Return the [X, Y] coordinate for the center point of the cell that contains the specified text.  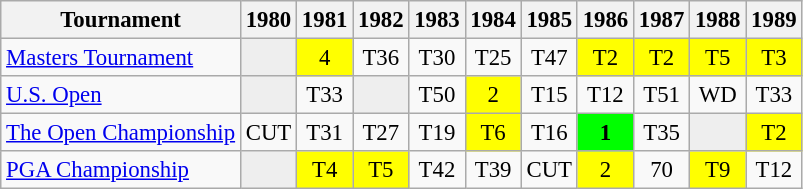
1980 [268, 20]
T4 [325, 170]
1984 [493, 20]
T3 [774, 58]
1982 [381, 20]
T31 [325, 133]
T35 [661, 133]
T6 [493, 133]
1 [605, 133]
T19 [437, 133]
Masters Tournament [121, 58]
PGA Championship [121, 170]
U.S. Open [121, 95]
1985 [549, 20]
1986 [605, 20]
T51 [661, 95]
4 [325, 58]
1983 [437, 20]
1989 [774, 20]
T47 [549, 58]
T39 [493, 170]
1981 [325, 20]
T50 [437, 95]
T27 [381, 133]
The Open Championship [121, 133]
T42 [437, 170]
T15 [549, 95]
T30 [437, 58]
T36 [381, 58]
Tournament [121, 20]
T25 [493, 58]
1987 [661, 20]
T16 [549, 133]
70 [661, 170]
1988 [718, 20]
WD [718, 95]
T9 [718, 170]
